Find where the given text appears and provide that cell's center as (X, Y) coordinate. 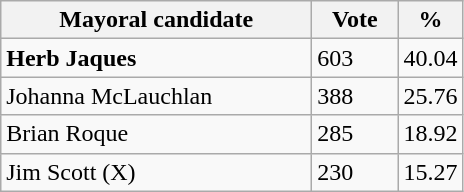
Jim Scott (X) (156, 172)
388 (355, 96)
40.04 (430, 58)
Herb Jaques (156, 58)
603 (355, 58)
Mayoral candidate (156, 20)
% (430, 20)
Brian Roque (156, 134)
15.27 (430, 172)
Vote (355, 20)
285 (355, 134)
18.92 (430, 134)
230 (355, 172)
Johanna McLauchlan (156, 96)
25.76 (430, 96)
